Return the [X, Y] coordinate for the center point of the cell that contains the specified text.  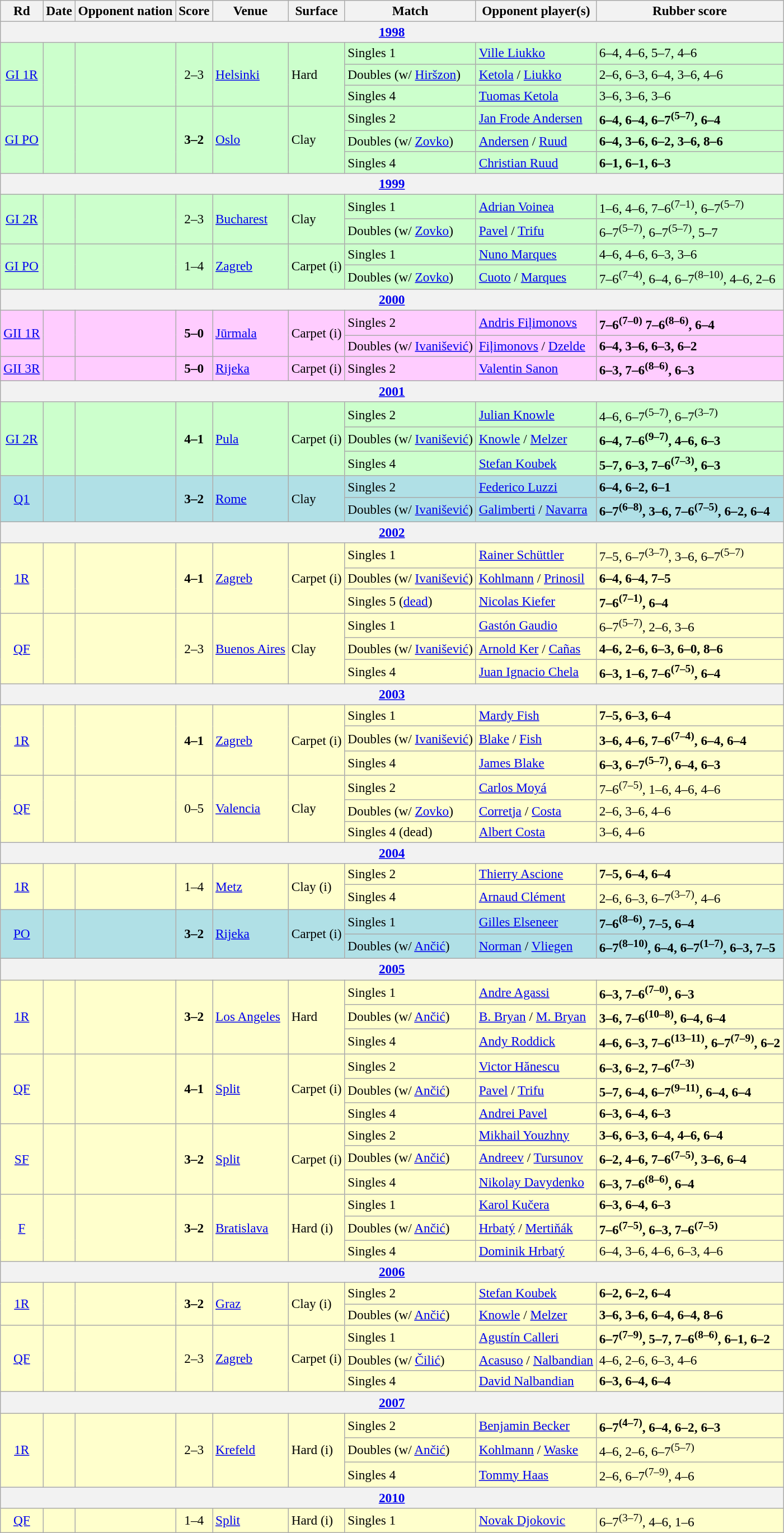
3–6, 6–3, 6–4, 4–6, 6–4 [689, 1134]
James Blake [536, 763]
Andris Fiļimonovs [536, 322]
1–6, 4–6, 7–6(7–1), 6–7(5–7) [689, 207]
Kohlmann / Waske [536, 1450]
Corretja / Costa [536, 810]
6–7(5–7), 6–7(5–7), 5–7 [689, 231]
David Nalbandian [536, 1381]
4–6, 2–6, 6–3, 4–6 [689, 1360]
4–6, 6–3, 7–6(13–11), 6–7(7–9), 6–2 [689, 1041]
Opponent player(s) [536, 11]
Agustín Calleri [536, 1337]
4–6, 2–6, 6–3, 6–0, 8–6 [689, 648]
Rubber score [689, 11]
6–1, 6–1, 6–3 [689, 162]
6–7(7–9), 5–7, 7–6(8–6), 6–1, 6–2 [689, 1337]
Bratislava [251, 1228]
Rainer Schüttler [536, 555]
Dominik Hrbatý [536, 1251]
1999 [392, 184]
GI 1R [22, 74]
5–7, 6–4, 6–7(9–11), 6–4, 6–4 [689, 1090]
3–6, 3–6, 3–6 [689, 95]
Thierry Ascione [536, 874]
Arnold Ker / Cañas [536, 648]
Rome [251, 499]
2007 [392, 1402]
6–4, 6–4, 6–7(5–7), 6–4 [689, 118]
Date [59, 11]
6–4, 3–6, 6–2, 3–6, 8–6 [689, 141]
6–4, 3–6, 6–3, 6–2 [689, 345]
Gastón Gaudio [536, 625]
6–3, 6–4, 6–4 [689, 1381]
Victor Hănescu [536, 1066]
Q1 [22, 499]
Albert Costa [536, 832]
3–6, 7–6(10–8), 6–4, 6–4 [689, 1016]
3–6, 4–6 [689, 832]
7–6(7–0) 7–6(8–6), 6–4 [689, 322]
Valencia [251, 809]
GII 3R [22, 368]
6–2, 4–6, 7–6(7–5), 3–6, 6–4 [689, 1157]
Fiļimonovs / Dzelde [536, 345]
Krefeld [251, 1450]
Ville Liukko [536, 53]
Bucharest [251, 219]
4–6, 2–6, 6–7(5–7) [689, 1450]
Mikhail Youzhny [536, 1134]
7–5, 6–4, 6–4 [689, 874]
Oslo [251, 139]
Los Angeles [251, 1016]
6–7(5–7), 2–6, 3–6 [689, 625]
Andersen / Ruud [536, 141]
Blake / Fish [536, 738]
Acasuso / Nalbandian [536, 1360]
Score [194, 11]
Nikolay Davydenko [536, 1182]
6–4, 7–6(9–7), 4–6, 6–3 [689, 439]
Singles 5 (dead) [410, 601]
Helsinki [251, 74]
Benjamin Becker [536, 1425]
F [22, 1228]
Rd [22, 11]
PO [22, 934]
6–7(6–8), 3–6, 7–6(7–5), 6–2, 6–4 [689, 509]
2003 [392, 694]
B. Bryan / M. Bryan [536, 1016]
Metz [251, 886]
7–6(7–4), 6–4, 6–7(8–10), 4–6, 2–6 [689, 276]
5–7, 6–3, 7–6(7–3), 6–3 [689, 463]
Nicolas Kiefer [536, 601]
Doubles (w/ Hiršzon) [410, 74]
Gilles Elseneer [536, 921]
6–7(8–10), 6–4, 6–7(1–7), 6–3, 7–5 [689, 946]
6–4, 6–4, 7–5 [689, 578]
SF [22, 1159]
6–7(3–7), 4–6, 1–6 [689, 1520]
GII 1R [22, 333]
Tuomas Ketola [536, 95]
Jūrmala [251, 333]
Juan Ignacio Chela [536, 671]
6–7(4–7), 6–4, 6–2, 6–3 [689, 1425]
Andy Roddick [536, 1041]
2–6, 6–7(7–9), 4–6 [689, 1474]
2002 [392, 532]
6–4, 6–2, 6–1 [689, 486]
2006 [392, 1272]
6–3, 7–6(7–0), 6–3 [689, 992]
Novak Djokovic [536, 1520]
3–6, 3–6, 6–4, 6–4, 8–6 [689, 1314]
7–6(7–1), 6–4 [689, 601]
7–5, 6–3, 6–4 [689, 715]
6–2, 6–2, 6–4 [689, 1293]
6–4, 4–6, 5–7, 4–6 [689, 53]
Norman / Vliegen [536, 946]
6–3, 6–2, 7–6(7–3) [689, 1066]
Karol Kučera [536, 1205]
Match [410, 11]
6–3, 6–7(5–7), 6–4, 6–3 [689, 763]
Buenos Aires [251, 648]
1998 [392, 32]
2005 [392, 969]
Nuno Marques [536, 254]
Tommy Haas [536, 1474]
2000 [392, 299]
Andrei Pavel [536, 1113]
6–4, 3–6, 4–6, 6–3, 4–6 [689, 1251]
Andreev / Tursunov [536, 1157]
Singles 4 (dead) [410, 832]
Adrian Voinea [536, 207]
7–6(7–5), 1–6, 4–6, 4–6 [689, 787]
2–6, 6–3, 6–7(3–7), 4–6 [689, 897]
7–6(8–6), 7–5, 6–4 [689, 921]
Cuoto / Marques [536, 276]
Mardy Fish [536, 715]
2–6, 3–6, 4–6 [689, 810]
Surface [317, 11]
Julian Knowle [536, 414]
3–6, 4–6, 7–6(7–4), 6–4, 6–4 [689, 738]
Pula [251, 439]
Doubles (w/ Čilić) [410, 1360]
Jan Frode Andersen [536, 118]
0–5 [194, 809]
6–3, 7–6(8–6), 6–4 [689, 1182]
7–5, 6–7(3–7), 3–6, 6–7(5–7) [689, 555]
Federico Luzzi [536, 486]
Kohlmann / Prinosil [536, 578]
4–6, 6–7(5–7), 6–7(3–7) [689, 414]
Opponent nation [125, 11]
Ketola / Liukko [536, 74]
Christian Ruud [536, 162]
Galimberti / Navarra [536, 509]
4–6, 4–6, 6–3, 3–6 [689, 254]
6–3, 1–6, 7–6(7–5), 6–4 [689, 671]
Valentin Sanon [536, 368]
2001 [392, 391]
Graz [251, 1304]
6–3, 7–6(8–6), 6–3 [689, 368]
7–6(7–5), 6–3, 7–6(7–5) [689, 1228]
2–6, 6–3, 6–4, 3–6, 4–6 [689, 74]
2004 [392, 853]
Arnaud Clément [536, 897]
Carlos Moyá [536, 787]
Andre Agassi [536, 992]
Hrbatý / Mertiňák [536, 1228]
Venue [251, 11]
2010 [392, 1497]
